Provide the [X, Y] coordinate of the cell's center where the given text is located.  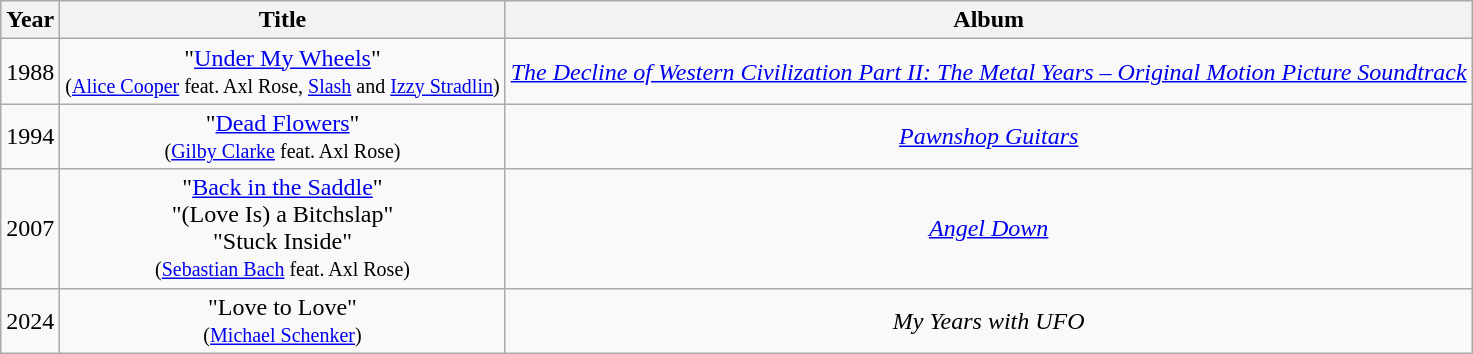
"Under My Wheels"(Alice Cooper feat. Axl Rose, Slash and Izzy Stradlin) [282, 72]
1988 [30, 72]
Year [30, 20]
"Love to Love"(Michael Schenker) [282, 320]
2024 [30, 320]
The Decline of Western Civilization Part II: The Metal Years – Original Motion Picture Soundtrack [988, 72]
Pawnshop Guitars [988, 136]
2007 [30, 228]
1994 [30, 136]
"Back in the Saddle""(Love Is) a Bitchslap""Stuck Inside"(Sebastian Bach feat. Axl Rose) [282, 228]
"Dead Flowers"(Gilby Clarke feat. Axl Rose) [282, 136]
Angel Down [988, 228]
Album [988, 20]
My Years with UFO [988, 320]
Title [282, 20]
